Pinpoint the cell where the given text exists, returning its (x, y) midpoint coordinate. 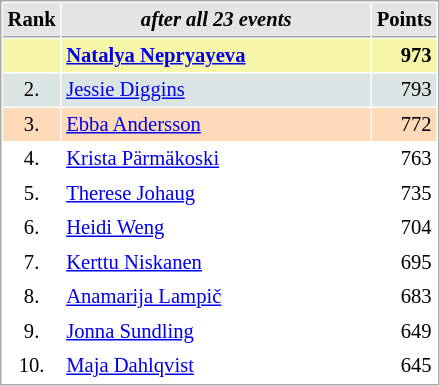
Maja Dahlqvist (216, 366)
9. (32, 332)
after all 23 events (216, 20)
Kerttu Niskanen (216, 262)
6. (32, 228)
649 (404, 332)
704 (404, 228)
Rank (32, 20)
10. (32, 366)
4. (32, 158)
683 (404, 296)
772 (404, 124)
5. (32, 194)
Jessie Diggins (216, 90)
735 (404, 194)
Heidi Weng (216, 228)
695 (404, 262)
Ebba Andersson (216, 124)
763 (404, 158)
Points (404, 20)
Natalya Nepryayeva (216, 56)
Jonna Sundling (216, 332)
3. (32, 124)
645 (404, 366)
Krista Pärmäkoski (216, 158)
8. (32, 296)
Anamarija Lampič (216, 296)
2. (32, 90)
7. (32, 262)
973 (404, 56)
793 (404, 90)
Therese Johaug (216, 194)
